For the text-containing cell, return its midpoint in [x, y] coordinate format. 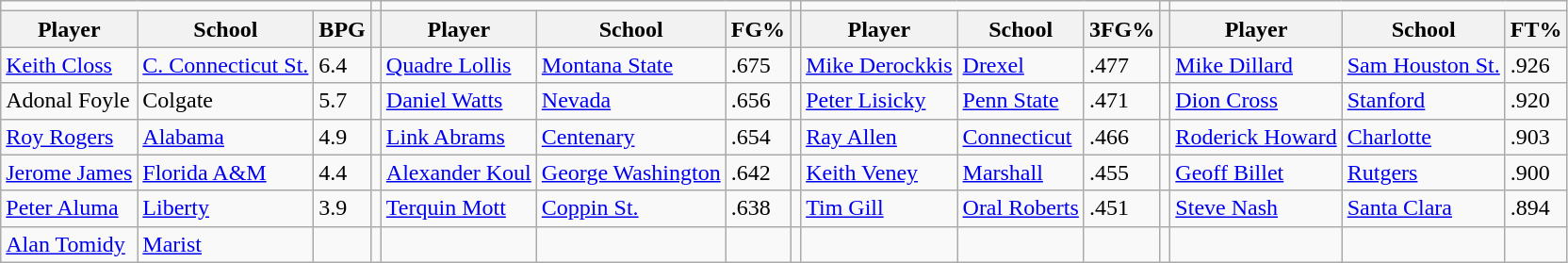
Alan Tomidy [70, 244]
Sam Houston St. [1423, 65]
BPG [342, 29]
Stanford [1423, 101]
.920 [1536, 101]
Roy Rogers [70, 137]
Roderick Howard [1256, 137]
Santa Clara [1423, 208]
.471 [1121, 101]
Mike Dillard [1256, 65]
Connecticut [1021, 137]
Rutgers [1423, 173]
Dion Cross [1256, 101]
.455 [1121, 173]
6.4 [342, 65]
Adonal Foyle [70, 101]
Centenary [631, 137]
Link Abrams [458, 137]
Alabama [226, 137]
Oral Roberts [1021, 208]
FG% [758, 29]
Alexander Koul [458, 173]
3FG% [1121, 29]
.477 [1121, 65]
Peter Aluma [70, 208]
C. Connecticut St. [226, 65]
.900 [1536, 173]
4.9 [342, 137]
.451 [1121, 208]
.894 [1536, 208]
.466 [1121, 137]
Jerome James [70, 173]
.642 [758, 173]
Keith Veney [879, 173]
Florida A&M [226, 173]
.638 [758, 208]
5.7 [342, 101]
Quadre Lollis [458, 65]
.903 [1536, 137]
Drexel [1021, 65]
Montana State [631, 65]
Geoff Billet [1256, 173]
George Washington [631, 173]
Marist [226, 244]
Tim Gill [879, 208]
Coppin St. [631, 208]
3.9 [342, 208]
Colgate [226, 101]
Ray Allen [879, 137]
Marshall [1021, 173]
.675 [758, 65]
Charlotte [1423, 137]
Mike Derockkis [879, 65]
Steve Nash [1256, 208]
Peter Lisicky [879, 101]
4.4 [342, 173]
.654 [758, 137]
Penn State [1021, 101]
.926 [1536, 65]
.656 [758, 101]
Liberty [226, 208]
Terquin Mott [458, 208]
Nevada [631, 101]
Daniel Watts [458, 101]
FT% [1536, 29]
Keith Closs [70, 65]
